Output the (x, y) coordinate of the center of the cell containing the given text.  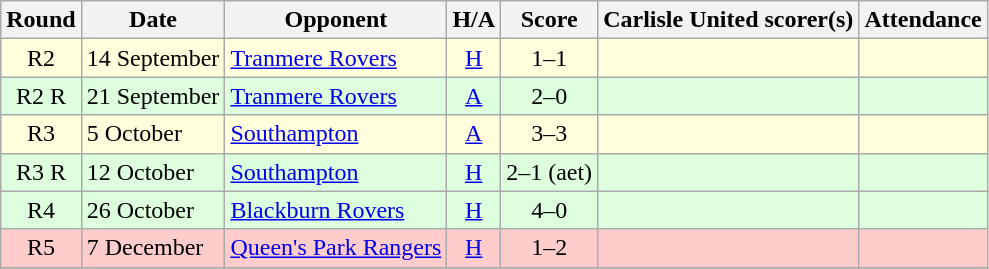
Date (153, 20)
7 December (153, 248)
12 October (153, 172)
R5 (41, 248)
3–3 (550, 134)
21 September (153, 96)
R3 R (41, 172)
2–1 (aet) (550, 172)
1–2 (550, 248)
H/A (474, 20)
Attendance (923, 20)
26 October (153, 210)
Round (41, 20)
2–0 (550, 96)
R2 (41, 58)
14 September (153, 58)
Carlisle United scorer(s) (728, 20)
Score (550, 20)
R2 R (41, 96)
Blackburn Rovers (336, 210)
4–0 (550, 210)
Opponent (336, 20)
R4 (41, 210)
R3 (41, 134)
Queen's Park Rangers (336, 248)
5 October (153, 134)
1–1 (550, 58)
